From the cell containing the given text, extract its center point as [x, y] coordinate. 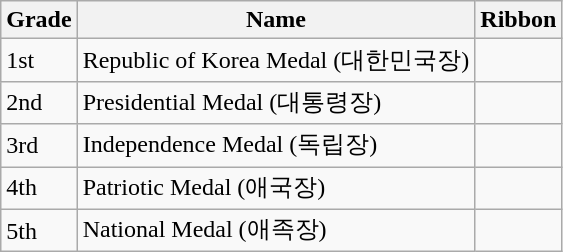
2nd [39, 102]
4th [39, 188]
Independence Medal (독립장) [276, 146]
Presidential Medal (대통령장) [276, 102]
Name [276, 20]
1st [39, 60]
National Medal (애족장) [276, 230]
Ribbon [518, 20]
5th [39, 230]
3rd [39, 146]
Patriotic Medal (애국장) [276, 188]
Grade [39, 20]
Republic of Korea Medal (대한민국장) [276, 60]
